Search for the cell housing the specified text and yield its (x, y) center coordinate. 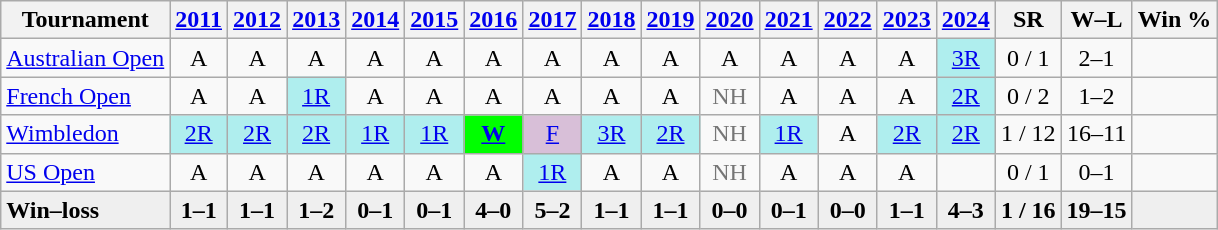
2012 (258, 20)
W (494, 134)
1 / 12 (1028, 134)
Win–loss (86, 210)
French Open (86, 96)
2020 (730, 20)
1 / 16 (1028, 210)
Wimbledon (86, 134)
Australian Open (86, 58)
19–15 (1096, 210)
5–2 (552, 210)
2013 (316, 20)
F (552, 134)
2024 (966, 20)
2011 (199, 20)
4–3 (966, 210)
2017 (552, 20)
SR (1028, 20)
W–L (1096, 20)
Tournament (86, 20)
US Open (86, 172)
16–11 (1096, 134)
2021 (788, 20)
2–1 (1096, 58)
2016 (494, 20)
2014 (376, 20)
2015 (434, 20)
Win % (1174, 20)
0 / 2 (1028, 96)
4–0 (494, 210)
2018 (612, 20)
2022 (848, 20)
2019 (670, 20)
2023 (906, 20)
